Pinpoint the cell where the given text exists, returning its [X, Y] midpoint coordinate. 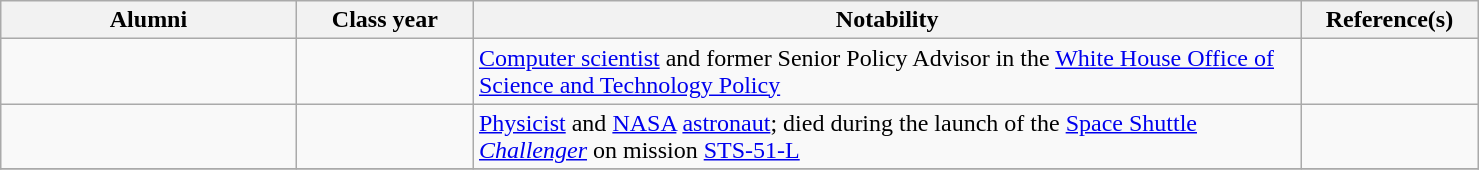
Notability [886, 20]
Alumni [148, 20]
Computer scientist and former Senior Policy Advisor in the White House Office of Science and Technology Policy [886, 72]
Reference(s) [1390, 20]
Physicist and NASA astronaut; died during the launch of the Space Shuttle Challenger on mission STS-51-L [886, 136]
Class year [384, 20]
